Return (x, y) of the center of cell containing provided text 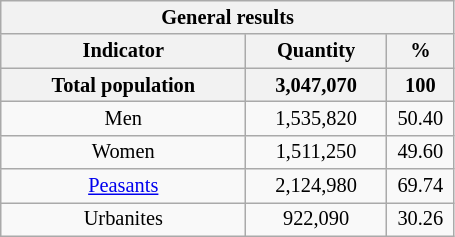
Peasants (124, 186)
Urbanites (124, 219)
% (420, 51)
922,090 (316, 219)
Indicator (124, 51)
30.26 (420, 219)
Women (124, 152)
3,047,070 (316, 85)
Total population (124, 85)
49.60 (420, 152)
2,124,980 (316, 186)
1,511,250 (316, 152)
100 (420, 85)
Men (124, 118)
1,535,820 (316, 118)
50.40 (420, 118)
69.74 (420, 186)
Quantity (316, 51)
General results (228, 17)
